Locate the cell with the specified text and output its [x, y] center coordinate. 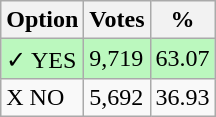
5,692 [117, 97]
36.93 [182, 97]
✓ YES [42, 59]
9,719 [117, 59]
63.07 [182, 59]
Votes [117, 20]
X NO [42, 97]
% [182, 20]
Option [42, 20]
